Determine the [X, Y] coordinate at the center of the cell enclosing the given text.  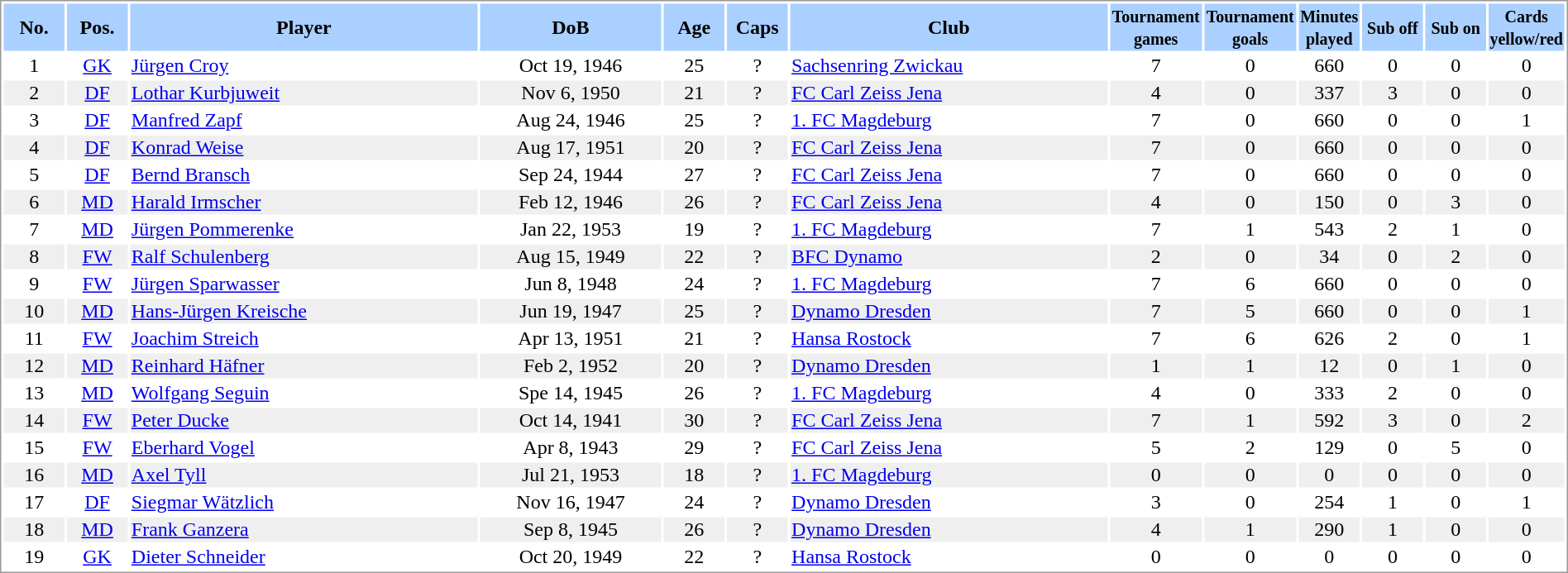
Reinhard Häfner [304, 366]
Jan 22, 1953 [571, 229]
Ralf Schulenberg [304, 257]
30 [693, 421]
Frank Ganzera [304, 530]
Feb 2, 1952 [571, 366]
Jürgen Pommerenke [304, 229]
BFC Dynamo [949, 257]
290 [1329, 530]
17 [33, 502]
Aug 17, 1951 [571, 148]
13 [33, 393]
Feb 12, 1946 [571, 203]
29 [693, 447]
592 [1329, 421]
626 [1329, 338]
Eberhard Vogel [304, 447]
Dieter Schneider [304, 556]
Oct 19, 1946 [571, 65]
Nov 16, 1947 [571, 502]
Joachim Streich [304, 338]
Sub off [1393, 26]
Aug 15, 1949 [571, 257]
Siegmar Wätzlich [304, 502]
Aug 24, 1946 [571, 120]
129 [1329, 447]
Caps [758, 26]
Peter Ducke [304, 421]
Jürgen Sparwasser [304, 284]
Harald Irmscher [304, 203]
Club [949, 26]
Jun 19, 1947 [571, 312]
15 [33, 447]
337 [1329, 93]
Jul 21, 1953 [571, 475]
Sep 8, 1945 [571, 530]
Spe 14, 1945 [571, 393]
11 [33, 338]
Axel Tyll [304, 475]
Oct 20, 1949 [571, 556]
16 [33, 475]
DoB [571, 26]
Apr 8, 1943 [571, 447]
Konrad Weise [304, 148]
Sachsenring Zwickau [949, 65]
Age [693, 26]
254 [1329, 502]
Tournamentgoals [1250, 26]
Sub on [1456, 26]
Jun 8, 1948 [571, 284]
27 [693, 174]
34 [1329, 257]
Wolfgang Seguin [304, 393]
Apr 13, 1951 [571, 338]
Lothar Kurbjuweit [304, 93]
Bernd Bransch [304, 174]
Minutesplayed [1329, 26]
10 [33, 312]
No. [33, 26]
Player [304, 26]
Tournamentgames [1156, 26]
14 [33, 421]
Jürgen Croy [304, 65]
Oct 14, 1941 [571, 421]
Sep 24, 1944 [571, 174]
Nov 6, 1950 [571, 93]
8 [33, 257]
543 [1329, 229]
Hans-Jürgen Kreische [304, 312]
Manfred Zapf [304, 120]
Cardsyellow/red [1527, 26]
9 [33, 284]
Pos. [98, 26]
333 [1329, 393]
150 [1329, 203]
